Detect which cell encompasses the target text, then output its (x, y) center coordinate. 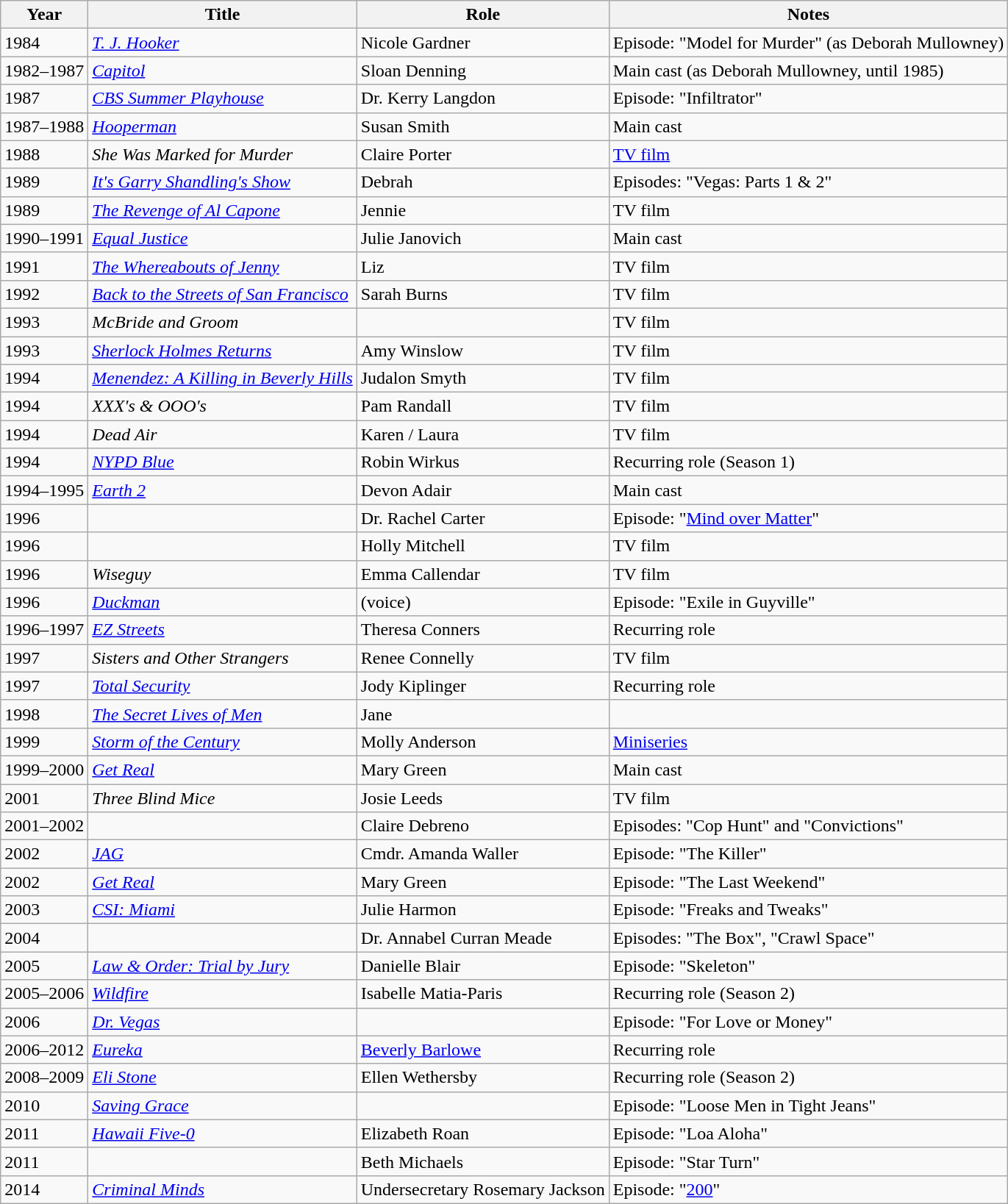
Dr. Rachel Carter (482, 518)
XXX's & OOO's (222, 406)
Episode: "Loose Men in Tight Jeans" (809, 1106)
Sherlock Holmes Returns (222, 351)
Julie Harmon (482, 910)
Debrah (482, 182)
Undersecretary Rosemary Jackson (482, 1189)
1999 (44, 742)
Duckman (222, 602)
Recurring role (Season 1) (809, 462)
Beth Michaels (482, 1161)
Dr. Kerry Langdon (482, 98)
The Whereabouts of Jenny (222, 266)
Episode: "Loa Aloha" (809, 1133)
Law & Order: Trial by Jury (222, 966)
Role (482, 15)
EZ Streets (222, 630)
CSI: Miami (222, 910)
Episodes: "The Box", "Crawl Space" (809, 938)
2001–2002 (44, 826)
Ellen Wethersby (482, 1078)
2014 (44, 1189)
Josie Leeds (482, 798)
Earth 2 (222, 490)
Karen / Laura (482, 434)
Isabelle Matia-Paris (482, 994)
Molly Anderson (482, 742)
(voice) (482, 602)
Episode: "Model for Murder" (as Deborah Mullowney) (809, 43)
Jody Kiplinger (482, 686)
1982–1987 (44, 71)
Episodes: "Vegas: Parts 1 & 2" (809, 182)
CBS Summer Playhouse (222, 98)
Jane (482, 714)
Episode: "Infiltrator" (809, 98)
NYPD Blue (222, 462)
Judalon Smyth (482, 379)
2010 (44, 1106)
Episode: "Mind over Matter" (809, 518)
Hooperman (222, 126)
1999–2000 (44, 770)
2006–2012 (44, 1050)
1996–1997 (44, 630)
Criminal Minds (222, 1189)
The Secret Lives of Men (222, 714)
1984 (44, 43)
Capitol (222, 71)
Beverly Barlowe (482, 1050)
Wiseguy (222, 574)
2003 (44, 910)
Episode: "The Killer" (809, 854)
Saving Grace (222, 1106)
2004 (44, 938)
Sarah Burns (482, 294)
Claire Porter (482, 154)
T. J. Hooker (222, 43)
Elizabeth Roan (482, 1133)
Susan Smith (482, 126)
1991 (44, 266)
Devon Adair (482, 490)
1994–1995 (44, 490)
Menendez: A Killing in Beverly Hills (222, 379)
Three Blind Mice (222, 798)
2006 (44, 1022)
Jennie (482, 210)
Episodes: "Cop Hunt" and "Convictions" (809, 826)
Notes (809, 15)
JAG (222, 854)
Dead Air (222, 434)
Dr. Annabel Curran Meade (482, 938)
Dr. Vegas (222, 1022)
Danielle Blair (482, 966)
Episode: "Exile in Guyville" (809, 602)
Claire Debreno (482, 826)
Pam Randall (482, 406)
2005–2006 (44, 994)
McBride and Groom (222, 322)
Emma Callendar (482, 574)
Julie Janovich (482, 238)
Total Security (222, 686)
Storm of the Century (222, 742)
Year (44, 15)
Episode: "For Love or Money" (809, 1022)
Robin Wirkus (482, 462)
Miniseries (809, 742)
She Was Marked for Murder (222, 154)
Episode: "Freaks and Tweaks" (809, 910)
Episode: "Skeleton" (809, 966)
Episode: "Star Turn" (809, 1161)
1988 (44, 154)
2008–2009 (44, 1078)
Wildfire (222, 994)
1987 (44, 98)
Episode: "The Last Weekend" (809, 882)
Eureka (222, 1050)
Holly Mitchell (482, 546)
Title (222, 15)
Sisters and Other Strangers (222, 658)
Liz (482, 266)
Back to the Streets of San Francisco (222, 294)
Cmdr. Amanda Waller (482, 854)
Sloan Denning (482, 71)
Main cast (as Deborah Mullowney, until 1985) (809, 71)
2001 (44, 798)
Episode: "200" (809, 1189)
1990–1991 (44, 238)
Amy Winslow (482, 351)
Theresa Conners (482, 630)
1998 (44, 714)
1992 (44, 294)
Nicole Gardner (482, 43)
2005 (44, 966)
The Revenge of Al Capone (222, 210)
It's Garry Shandling's Show (222, 182)
Eli Stone (222, 1078)
Hawaii Five-0 (222, 1133)
1987–1988 (44, 126)
Equal Justice (222, 238)
Renee Connelly (482, 658)
